For the text-containing cell, return its midpoint in (X, Y) coordinate format. 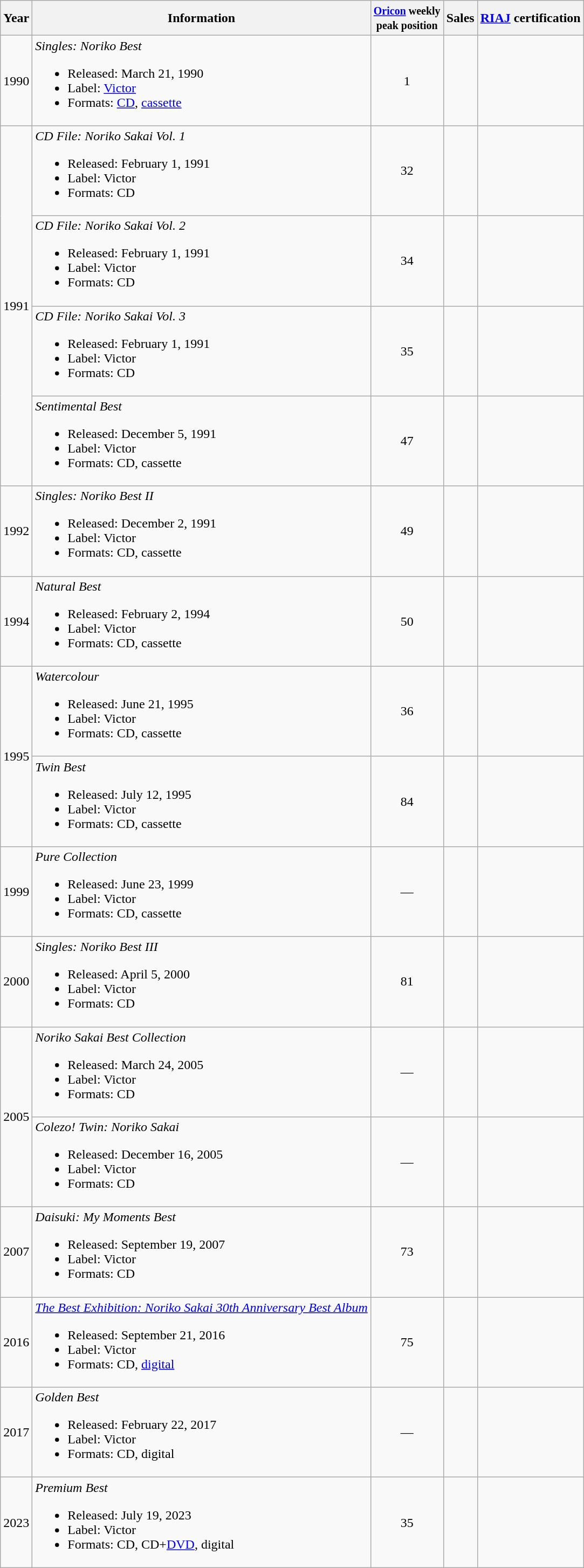
1990 (16, 81)
2016 (16, 1342)
49 (407, 531)
84 (407, 802)
Pure CollectionReleased: June 23, 1999Label: VictorFormats: CD, cassette (202, 891)
47 (407, 441)
36 (407, 711)
Golden BestReleased: February 22, 2017Label: VictorFormats: CD, digital (202, 1433)
Colezo! Twin: Noriko SakaiReleased: December 16, 2005Label: VictorFormats: CD (202, 1162)
1999 (16, 891)
1994 (16, 621)
1 (407, 81)
Sales (461, 18)
1995 (16, 756)
73 (407, 1252)
2017 (16, 1433)
75 (407, 1342)
2023 (16, 1522)
2000 (16, 982)
Information (202, 18)
The Best Exhibition: Noriko Sakai 30th Anniversary Best AlbumReleased: September 21, 2016Label: VictorFormats: CD, digital (202, 1342)
Premium BestReleased: July 19, 2023Label: VictorFormats: CD, CD+DVD, digital (202, 1522)
Oricon weeklypeak position (407, 18)
1992 (16, 531)
CD File: Noriko Sakai Vol. 1Released: February 1, 1991Label: VictorFormats: CD (202, 170)
50 (407, 621)
WatercolourReleased: June 21, 1995Label: VictorFormats: CD, cassette (202, 711)
Singles: Noriko Best IIIReleased: April 5, 2000Label: VictorFormats: CD (202, 982)
Year (16, 18)
1991 (16, 306)
Singles: Noriko Best IIReleased: December 2, 1991Label: VictorFormats: CD, cassette (202, 531)
CD File: Noriko Sakai Vol. 2Released: February 1, 1991Label: VictorFormats: CD (202, 261)
34 (407, 261)
2007 (16, 1252)
Sentimental BestReleased: December 5, 1991Label: VictorFormats: CD, cassette (202, 441)
CD File: Noriko Sakai Vol. 3Released: February 1, 1991Label: VictorFormats: CD (202, 351)
81 (407, 982)
Natural BestReleased: February 2, 1994Label: VictorFormats: CD, cassette (202, 621)
2005 (16, 1117)
Singles: Noriko BestReleased: March 21, 1990Label: VictorFormats: CD, cassette (202, 81)
RIAJ certification (531, 18)
Daisuki: My Moments BestReleased: September 19, 2007Label: VictorFormats: CD (202, 1252)
Noriko Sakai Best CollectionReleased: March 24, 2005Label: VictorFormats: CD (202, 1072)
32 (407, 170)
Twin BestReleased: July 12, 1995Label: VictorFormats: CD, cassette (202, 802)
